Return the [x, y] coordinate for the center point of the cell that contains the specified text.  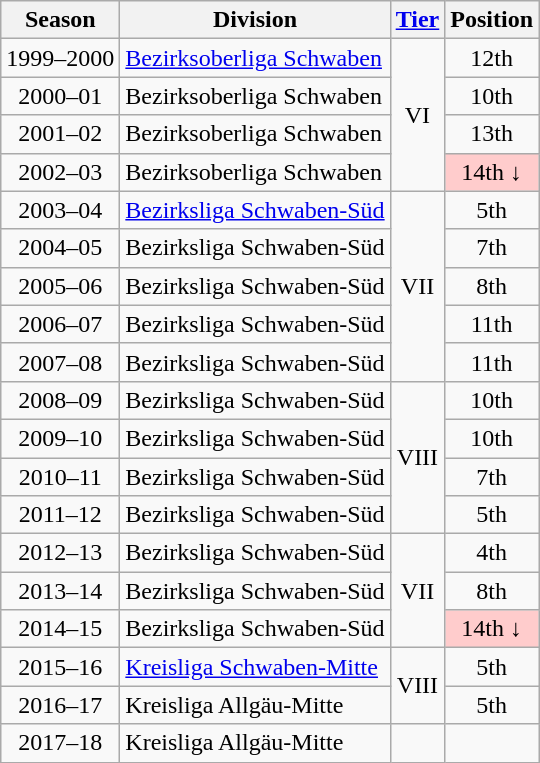
Tier [418, 20]
2011–12 [60, 515]
Kreisliga Schwaben-Mitte [255, 667]
13th [492, 134]
2015–16 [60, 667]
2007–08 [60, 362]
2004–05 [60, 248]
VI [418, 115]
Division [255, 20]
2013–14 [60, 591]
2003–04 [60, 210]
2008–09 [60, 400]
2014–15 [60, 629]
2017–18 [60, 743]
12th [492, 58]
2010–11 [60, 477]
2009–10 [60, 438]
1999–2000 [60, 58]
2001–02 [60, 134]
Position [492, 20]
2005–06 [60, 286]
2012–13 [60, 553]
2000–01 [60, 96]
2016–17 [60, 705]
2006–07 [60, 324]
4th [492, 553]
2002–03 [60, 172]
Season [60, 20]
